Extract the [x, y] coordinate from the center of the cell holding the provided text.  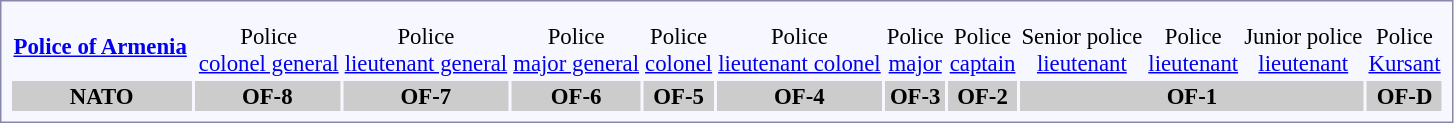
Policemajor general [576, 50]
OF-3 [915, 96]
OF-1 [1192, 96]
Policecaptain [982, 50]
OF-6 [576, 96]
PoliceKursant [1404, 50]
NATO [102, 96]
OF-4 [800, 96]
Policecolonel general [268, 50]
OF-D [1404, 96]
OF-2 [982, 96]
Policecolonel [679, 50]
OF-7 [426, 96]
Policelieutenant [1194, 50]
OF-8 [267, 96]
Senior policelieutenant [1082, 50]
Policelieutenant colonel [800, 50]
Policemajor [915, 50]
Police of Armenia [100, 46]
Policelieutenant general [426, 50]
Junior policelieutenant [1304, 50]
OF-5 [679, 96]
